Detect which cell encompasses the target text, then output its (X, Y) center coordinate. 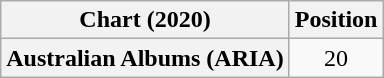
Australian Albums (ARIA) (145, 58)
20 (336, 58)
Chart (2020) (145, 20)
Position (336, 20)
